Return the [x, y] coordinate for the center point of the cell that contains the specified text.  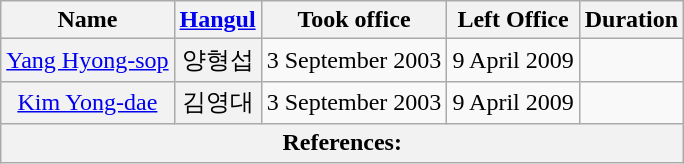
Name [88, 20]
Duration [631, 20]
김영대 [218, 102]
Hangul [218, 20]
양형섭 [218, 60]
Kim Yong-dae [88, 102]
Yang Hyong-sop [88, 60]
Took office [354, 20]
References: [342, 143]
Left Office [513, 20]
